Extract the (X, Y) coordinate from the center of the cell holding the provided text.  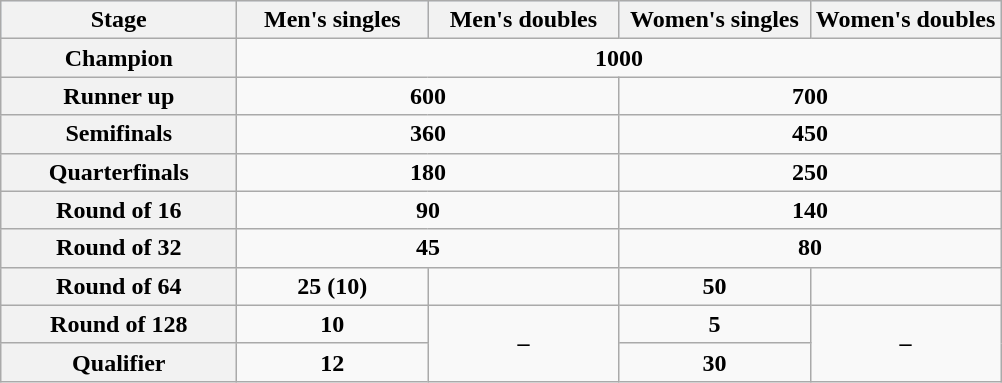
Round of 32 (119, 248)
50 (714, 286)
Round of 64 (119, 286)
250 (810, 172)
25 (10) (332, 286)
360 (428, 134)
600 (428, 96)
30 (714, 362)
45 (428, 248)
Runner up (119, 96)
Qualifier (119, 362)
Women's doubles (906, 20)
140 (810, 210)
5 (714, 324)
Quarterfinals (119, 172)
180 (428, 172)
80 (810, 248)
10 (332, 324)
700 (810, 96)
Champion (119, 58)
Round of 128 (119, 324)
Semifinals (119, 134)
1000 (619, 58)
Stage (119, 20)
90 (428, 210)
12 (332, 362)
Men's singles (332, 20)
Men's doubles (524, 20)
Women's singles (714, 20)
Round of 16 (119, 210)
450 (810, 134)
